Search for the cell housing the specified text and yield its [X, Y] center coordinate. 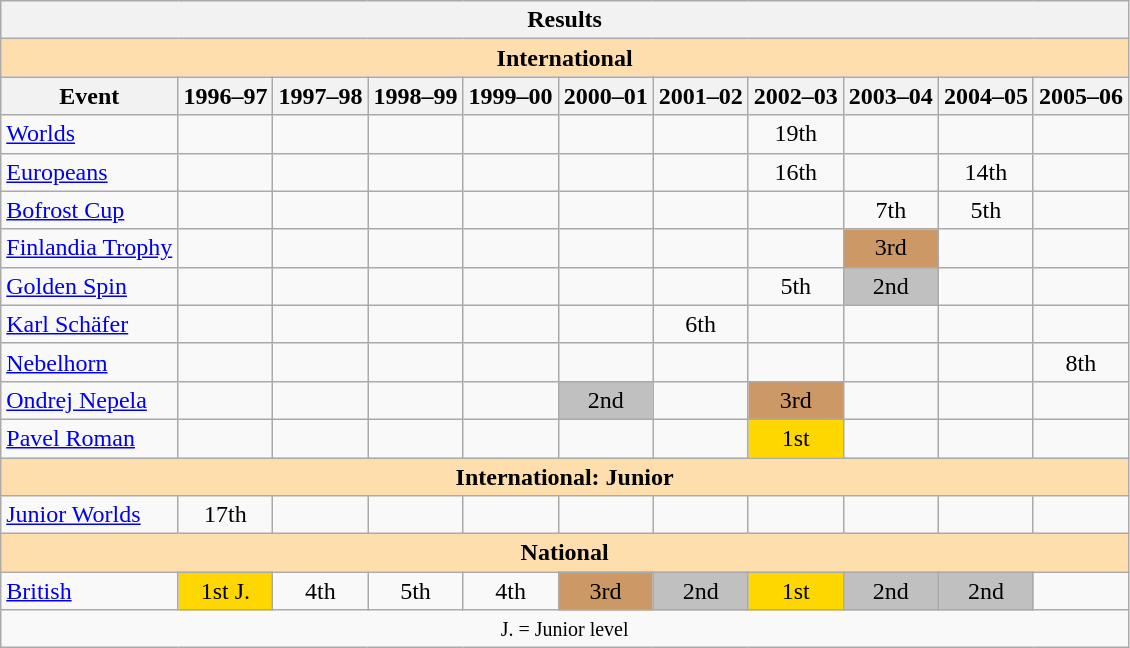
Worlds [90, 134]
Results [565, 20]
Golden Spin [90, 286]
J. = Junior level [565, 629]
British [90, 591]
Karl Schäfer [90, 324]
Nebelhorn [90, 362]
7th [890, 210]
2000–01 [606, 96]
2001–02 [700, 96]
1997–98 [320, 96]
Junior Worlds [90, 515]
Europeans [90, 172]
8th [1080, 362]
16th [796, 172]
6th [700, 324]
Pavel Roman [90, 438]
1999–00 [510, 96]
2005–06 [1080, 96]
17th [226, 515]
1998–99 [416, 96]
1st J. [226, 591]
19th [796, 134]
Event [90, 96]
Bofrost Cup [90, 210]
International: Junior [565, 477]
Ondrej Nepela [90, 400]
2003–04 [890, 96]
Finlandia Trophy [90, 248]
National [565, 553]
2002–03 [796, 96]
2004–05 [986, 96]
International [565, 58]
1996–97 [226, 96]
14th [986, 172]
